For the text-containing cell, return its midpoint in (X, Y) coordinate format. 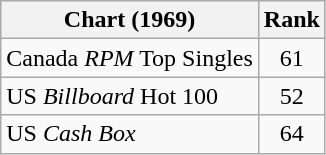
US Billboard Hot 100 (130, 96)
64 (292, 134)
Canada RPM Top Singles (130, 58)
52 (292, 96)
Chart (1969) (130, 20)
Rank (292, 20)
US Cash Box (130, 134)
61 (292, 58)
